For the text-containing cell, return its midpoint in (X, Y) coordinate format. 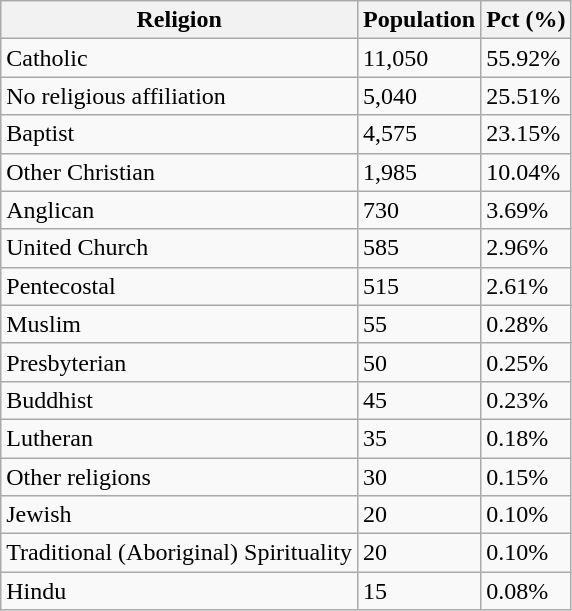
5,040 (420, 96)
Anglican (180, 210)
Baptist (180, 134)
585 (420, 248)
No religious affiliation (180, 96)
Other religions (180, 477)
0.28% (526, 324)
730 (420, 210)
35 (420, 438)
0.18% (526, 438)
30 (420, 477)
Presbyterian (180, 362)
11,050 (420, 58)
Buddhist (180, 400)
Lutheran (180, 438)
10.04% (526, 172)
2.61% (526, 286)
Pct (%) (526, 20)
1,985 (420, 172)
Catholic (180, 58)
Pentecostal (180, 286)
55 (420, 324)
Traditional (Aboriginal) Spirituality (180, 553)
0.08% (526, 591)
45 (420, 400)
Jewish (180, 515)
0.23% (526, 400)
Population (420, 20)
0.25% (526, 362)
50 (420, 362)
23.15% (526, 134)
4,575 (420, 134)
Religion (180, 20)
Other Christian (180, 172)
3.69% (526, 210)
15 (420, 591)
Hindu (180, 591)
25.51% (526, 96)
Muslim (180, 324)
55.92% (526, 58)
United Church (180, 248)
515 (420, 286)
2.96% (526, 248)
0.15% (526, 477)
